Return the [X, Y] coordinate for the center point of the cell that contains the specified text.  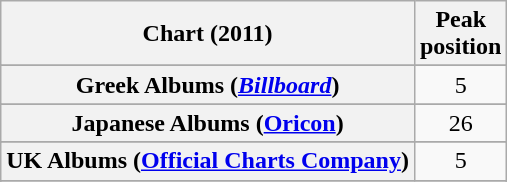
Japanese Albums (Oricon) [208, 123]
Chart (2011) [208, 34]
Greek Albums (Billboard) [208, 85]
26 [460, 123]
Peakposition [460, 34]
UK Albums (Official Charts Company) [208, 161]
